Search for the cell housing the specified text and yield its [X, Y] center coordinate. 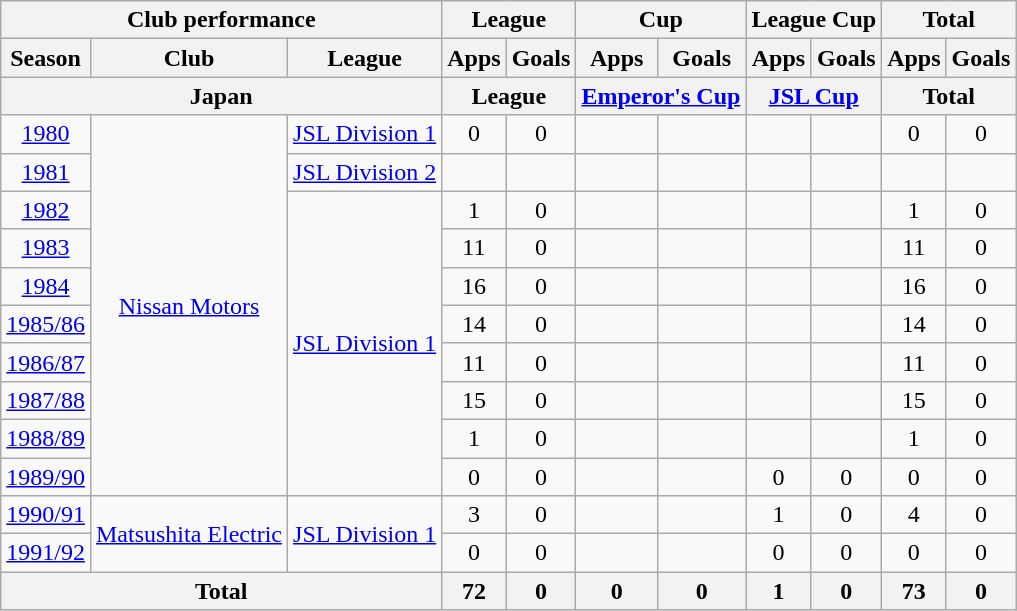
JSL Cup [814, 96]
Emperor's Cup [661, 96]
Club performance [222, 20]
1991/92 [46, 553]
1983 [46, 248]
1990/91 [46, 515]
Nissan Motors [188, 306]
1989/90 [46, 477]
Japan [222, 96]
1984 [46, 286]
Club [188, 58]
JSL Division 2 [365, 172]
1980 [46, 134]
73 [914, 591]
1982 [46, 210]
1986/87 [46, 362]
Matsushita Electric [188, 534]
4 [914, 515]
1988/89 [46, 438]
1985/86 [46, 324]
3 [474, 515]
1987/88 [46, 400]
Season [46, 58]
Cup [661, 20]
1981 [46, 172]
72 [474, 591]
League Cup [814, 20]
